Determine the [x, y] coordinate at the center of the cell enclosing the given text.  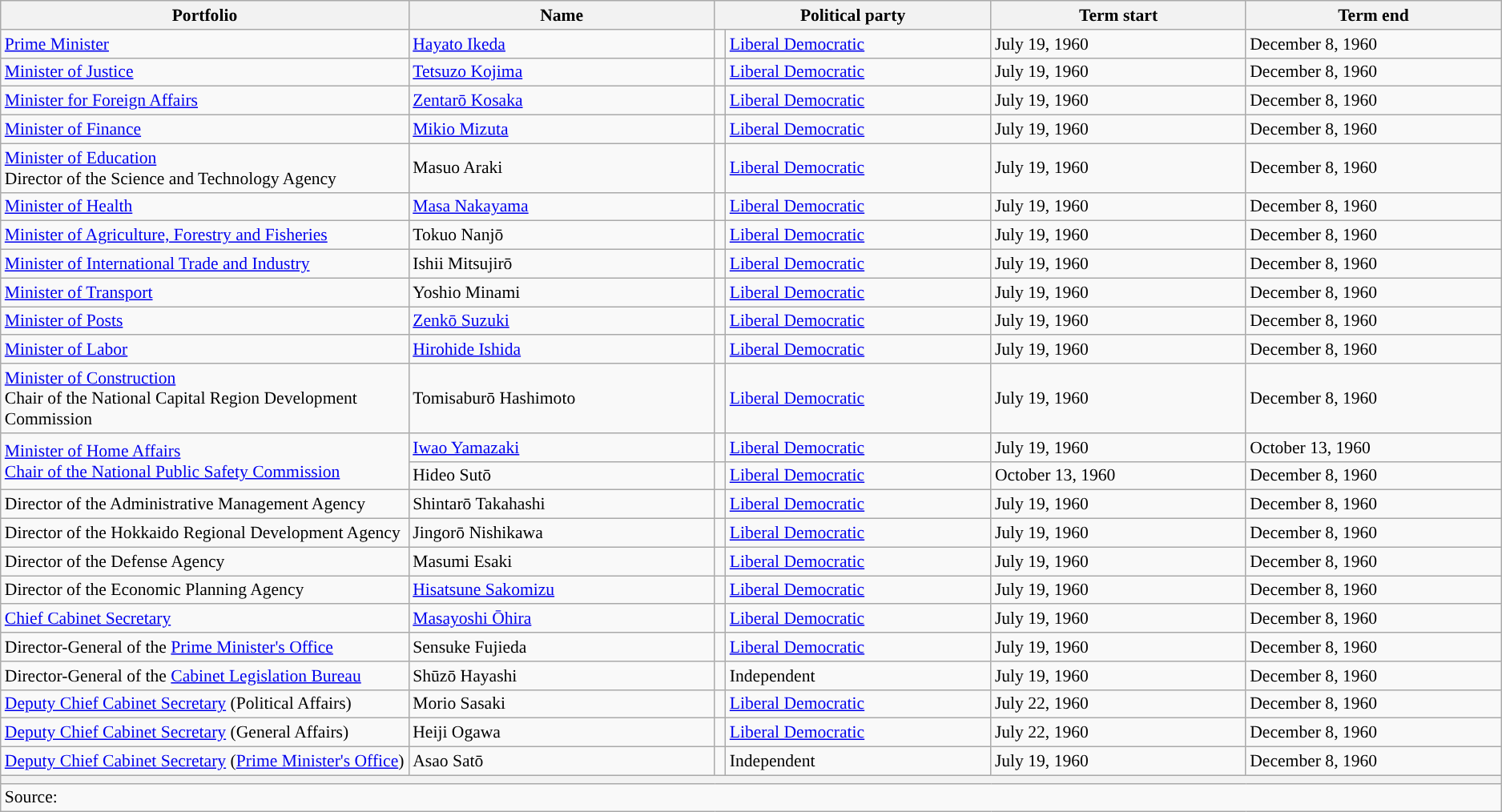
Minister of ConstructionChair of the National Capital Region Development Commission [205, 399]
Name [562, 15]
Source: [751, 798]
Director-General of the Prime Minister's Office [205, 647]
Director-General of the Cabinet Legislation Bureau [205, 676]
Morio Sasaki [562, 704]
Masuo Araki [562, 168]
Hirohide Ishida [562, 350]
Director of the Defense Agency [205, 561]
Term start [1118, 15]
Minister for Foreign Affairs [205, 101]
Zentarō Kosaka [562, 101]
Tetsuzo Kojima [562, 72]
Zenkō Suzuki [562, 321]
Shintarō Takahashi [562, 504]
Minister of Finance [205, 130]
Chief Cabinet Secretary [205, 619]
Mikio Mizuta [562, 130]
Prime Minister [205, 44]
Yoshio Minami [562, 292]
Minister of Justice [205, 72]
Iwao Yamazaki [562, 448]
Political party [852, 15]
Jingorō Nishikawa [562, 533]
Director of the Economic Planning Agency [205, 590]
Minister of Home AffairsChair of the National Public Safety Commission [205, 461]
Minister of Labor [205, 350]
Minister of International Trade and Industry [205, 264]
Masumi Esaki [562, 561]
Minister of Health [205, 207]
Hayato Ikeda [562, 44]
Director of the Administrative Management Agency [205, 504]
Portfolio [205, 15]
Ishii Mitsujirō [562, 264]
Hisatsune Sakomizu [562, 590]
Deputy Chief Cabinet Secretary (Political Affairs) [205, 704]
Masa Nakayama [562, 207]
Tokuo Nanjō [562, 235]
Minister of EducationDirector of the Science and Technology Agency [205, 168]
Director of the Hokkaido Regional Development Agency [205, 533]
Deputy Chief Cabinet Secretary (General Affairs) [205, 733]
Hideo Sutō [562, 476]
Asao Satō [562, 762]
Shūzō Hayashi [562, 676]
Minister of Posts [205, 321]
Heiji Ogawa [562, 733]
Term end [1373, 15]
Deputy Chief Cabinet Secretary (Prime Minister's Office) [205, 762]
Masayoshi Ōhira [562, 619]
Minister of Agriculture, Forestry and Fisheries [205, 235]
Minister of Transport [205, 292]
Sensuke Fujieda [562, 647]
Tomisaburō Hashimoto [562, 399]
